Return the [x, y] coordinate for the center point of the cell that contains the specified text.  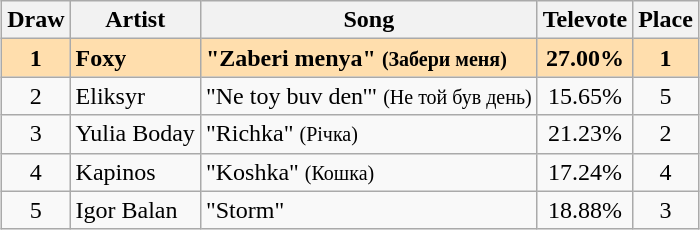
Yulia Boday [135, 134]
"Storm" [368, 210]
18.88% [584, 210]
Artist [135, 20]
Igor Balan [135, 210]
Place [666, 20]
15.65% [584, 96]
21.23% [584, 134]
"Koshka" (Кошка) [368, 172]
Foxy [135, 58]
Draw [36, 20]
Song [368, 20]
17.24% [584, 172]
Televote [584, 20]
Kapinos [135, 172]
27.00% [584, 58]
Eliksyr [135, 96]
"Richka" (Річка) [368, 134]
"Ne toy buv den'" (Не той був день) [368, 96]
"Zaberi menya" (Забери меня) [368, 58]
